Output the [X, Y] coordinate of the center of the cell containing the given text.  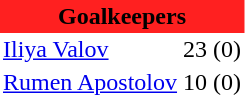
Goalkeepers [122, 16]
(0) [227, 50]
Iliya Valov [90, 50]
23 [195, 50]
